Locate the cell with the specified text and output its [X, Y] center coordinate. 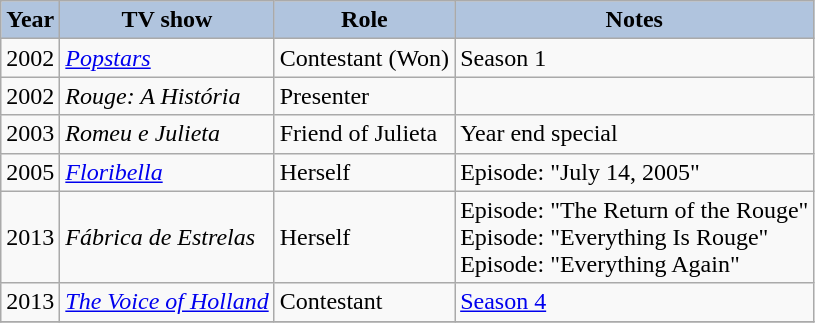
2003 [30, 134]
2005 [30, 172]
Role [364, 20]
Season 1 [634, 58]
Romeu e Julieta [167, 134]
Contestant [364, 302]
Episode: "The Return of the Rouge" Episode: "Everything Is Rouge"Episode: "Everything Again" [634, 237]
Notes [634, 20]
Episode: "July 14, 2005" [634, 172]
The Voice of Holland [167, 302]
Year [30, 20]
Popstars [167, 58]
Fábrica de Estrelas [167, 237]
Friend of Julieta [364, 134]
Season 4 [634, 302]
Floribella [167, 172]
Year end special [634, 134]
Contestant (Won) [364, 58]
TV show [167, 20]
Presenter [364, 96]
Rouge: A História [167, 96]
